Extract the [x, y] coordinate from the center of the cell holding the provided text.  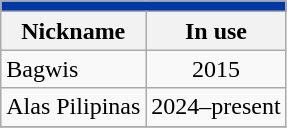
2015 [216, 69]
Nickname [74, 31]
In use [216, 31]
Alas Pilipinas [74, 107]
Bagwis [74, 69]
2024–present [216, 107]
